Pinpoint the cell where the given text exists, returning its (x, y) midpoint coordinate. 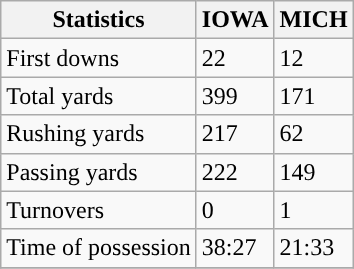
0 (235, 210)
171 (314, 96)
Rushing yards (99, 134)
First downs (99, 58)
Total yards (99, 96)
MICH (314, 20)
Time of possession (99, 248)
222 (235, 172)
38:27 (235, 248)
21:33 (314, 248)
IOWA (235, 20)
12 (314, 58)
1 (314, 210)
217 (235, 134)
22 (235, 58)
149 (314, 172)
Passing yards (99, 172)
Statistics (99, 20)
399 (235, 96)
Turnovers (99, 210)
62 (314, 134)
